From the cell containing the given text, extract its center point as (x, y) coordinate. 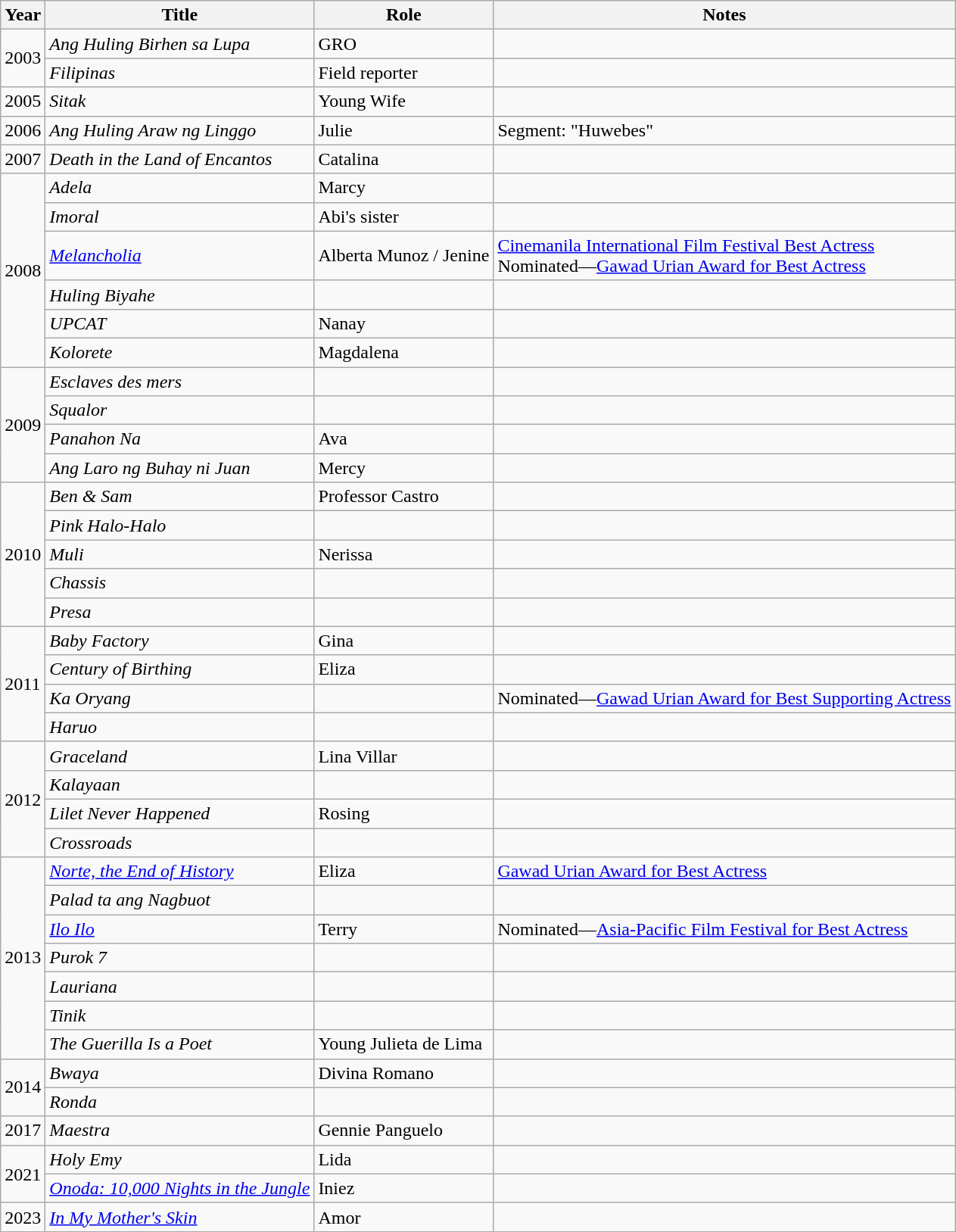
Nanay (404, 323)
Kalayaan (180, 784)
Rosing (404, 813)
Amor (404, 1217)
Chassis (180, 583)
Century of Birthing (180, 669)
Ben & Sam (180, 497)
2010 (23, 554)
Ang Huling Araw ng Linggo (180, 130)
Panahon Na (180, 439)
2003 (23, 58)
Haruo (180, 727)
Lida (404, 1159)
Notes (724, 15)
Cinemanila International Film Festival Best ActressNominated—Gawad Urian Award for Best Actress (724, 256)
Lina Villar (404, 756)
Alberta Munoz / Jenine (404, 256)
Palad ta ang Nagbuot (180, 900)
Nominated—Gawad Urian Award for Best Supporting Actress (724, 698)
Mercy (404, 468)
Esclaves des mers (180, 381)
Professor Castro (404, 497)
Maestra (180, 1131)
2021 (23, 1174)
Year (23, 15)
Imoral (180, 217)
Young Julieta de Lima (404, 1044)
Young Wife (404, 101)
Gawad Urian Award for Best Actress (724, 872)
Melancholia (180, 256)
Lauriana (180, 987)
Julie (404, 130)
Baby Factory (180, 641)
Squalor (180, 410)
Crossroads (180, 843)
GRO (404, 44)
Death in the Land of Encantos (180, 159)
Iniez (404, 1188)
Sitak (180, 101)
Gennie Panguelo (404, 1131)
Ka Oryang (180, 698)
Catalina (404, 159)
Ava (404, 439)
2013 (23, 958)
2008 (23, 270)
Pink Halo-Halo (180, 526)
Ilo Ilo (180, 929)
Field reporter (404, 73)
Marcy (404, 188)
Ronda (180, 1102)
2011 (23, 684)
2009 (23, 424)
Segment: "Huwebes" (724, 130)
Purok 7 (180, 958)
Nominated—Asia-Pacific Film Festival for Best Actress (724, 929)
Terry (404, 929)
Graceland (180, 756)
Gina (404, 641)
UPCAT (180, 323)
Role (404, 15)
Huling Biyahe (180, 295)
Kolorete (180, 352)
2007 (23, 159)
Ang Huling Birhen sa Lupa (180, 44)
Divina Romano (404, 1073)
2012 (23, 799)
The Guerilla Is a Poet (180, 1044)
Bwaya (180, 1073)
Onoda: 10,000 Nights in the Jungle (180, 1188)
2023 (23, 1217)
2014 (23, 1087)
Lilet Never Happened (180, 813)
Title (180, 15)
Magdalena (404, 352)
Nerissa (404, 554)
2017 (23, 1131)
Presa (180, 612)
Ang Laro ng Buhay ni Juan (180, 468)
Muli (180, 554)
Abi's sister (404, 217)
Filipinas (180, 73)
Adela (180, 188)
Norte, the End of History (180, 872)
2006 (23, 130)
In My Mother's Skin (180, 1217)
2005 (23, 101)
Tinik (180, 1015)
Holy Emy (180, 1159)
